Detect which cell encompasses the target text, then output its [X, Y] center coordinate. 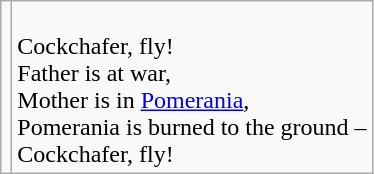
Cockchafer, fly! Father is at war, Mother is in Pomerania, Pomerania is burned to the ground – Cockchafer, fly! [192, 88]
